Scan for the cell matching the given text and deliver its [x, y] coordinate at center. 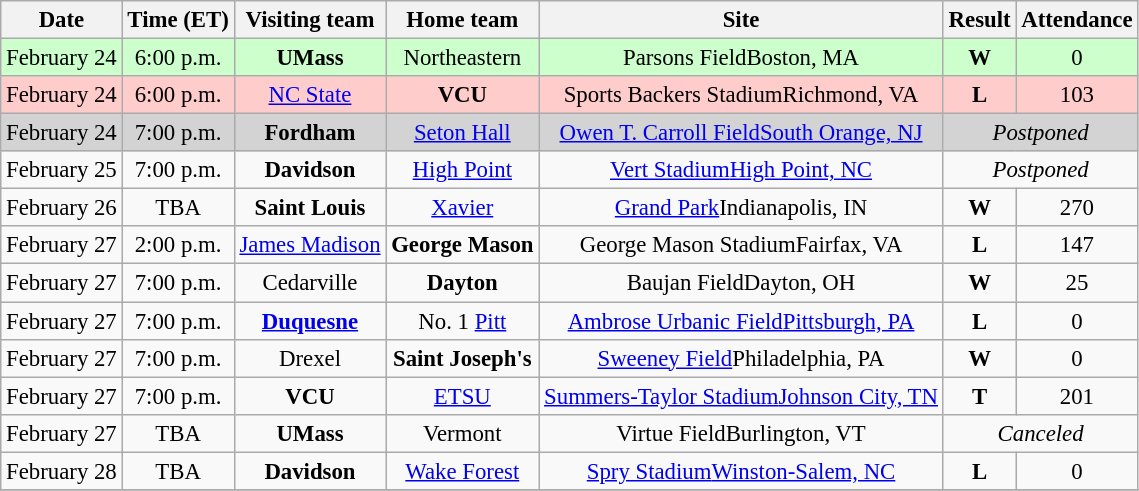
Wake Forest [462, 471]
201 [1077, 396]
Result [980, 20]
Grand ParkIndianapolis, IN [742, 208]
Northeastern [462, 58]
103 [1077, 95]
Saint Louis [310, 208]
270 [1077, 208]
Summers-Taylor StadiumJohnson City, TN [742, 396]
T [980, 396]
Fordham [310, 133]
Visiting team [310, 20]
Dayton [462, 283]
Ambrose Urbanic FieldPittsburgh, PA [742, 321]
No. 1 Pitt [462, 321]
James Madison [310, 245]
Time (ET) [178, 20]
NC State [310, 95]
Owen T. Carroll FieldSouth Orange, NJ [742, 133]
25 [1077, 283]
High Point [462, 170]
Home team [462, 20]
Xavier [462, 208]
Virtue FieldBurlington, VT [742, 433]
Seton Hall [462, 133]
Sweeney FieldPhiladelphia, PA [742, 358]
Canceled [1040, 433]
Attendance [1077, 20]
Vermont [462, 433]
George Mason [462, 245]
Sports Backers StadiumRichmond, VA [742, 95]
Spry StadiumWinston-Salem, NC [742, 471]
February 26 [62, 208]
Cedarville [310, 283]
Parsons FieldBoston, MA [742, 58]
Duquesne [310, 321]
ETSU [462, 396]
Drexel [310, 358]
Saint Joseph's [462, 358]
George Mason StadiumFairfax, VA [742, 245]
February 25 [62, 170]
2:00 p.m. [178, 245]
147 [1077, 245]
February 28 [62, 471]
Vert StadiumHigh Point, NC [742, 170]
Baujan FieldDayton, OH [742, 283]
Site [742, 20]
Date [62, 20]
